Pinpoint the cell where the given text exists, returning its (x, y) midpoint coordinate. 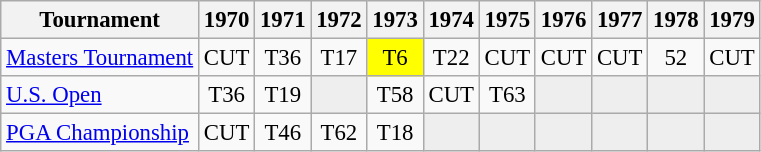
1978 (676, 20)
Masters Tournament (100, 58)
T6 (395, 58)
T63 (507, 95)
T18 (395, 133)
U.S. Open (100, 95)
T17 (339, 58)
T22 (451, 58)
1976 (563, 20)
1979 (732, 20)
T62 (339, 133)
1975 (507, 20)
PGA Championship (100, 133)
T46 (283, 133)
1974 (451, 20)
1973 (395, 20)
1970 (227, 20)
52 (676, 58)
Tournament (100, 20)
T19 (283, 95)
1971 (283, 20)
1977 (620, 20)
1972 (339, 20)
T58 (395, 95)
